Identify which cell holds the provided text, then report its (x, y) central coordinate. 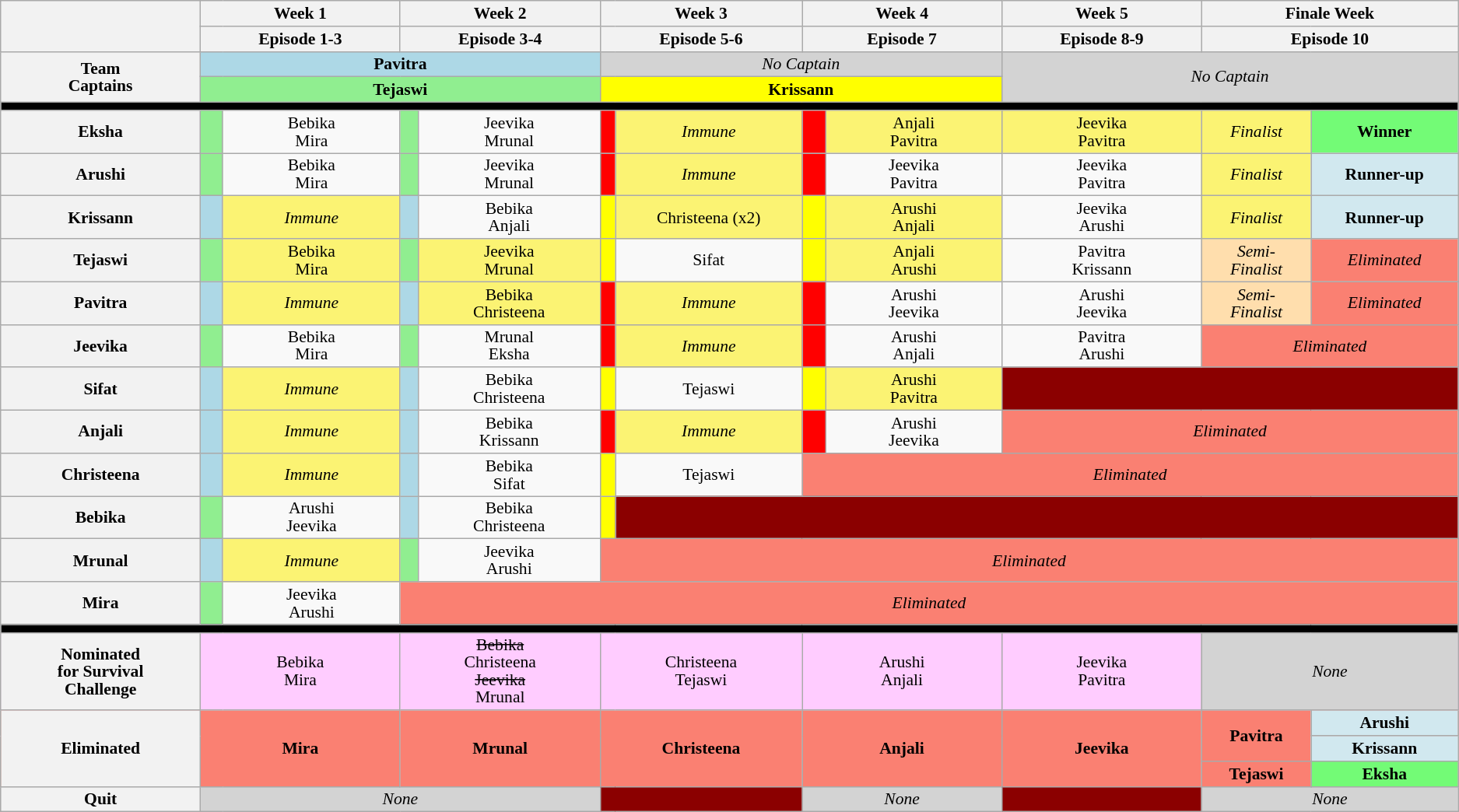
ChristeenaTejaswi (701, 671)
Nominatedfor SurvivalChallenge (101, 671)
Episode 5-6 (701, 39)
Finale Week (1329, 14)
TeamCaptains (101, 76)
Week 5 (1102, 14)
Week 3 (701, 14)
Episode 10 (1329, 39)
Week 4 (903, 14)
Christeena (x2) (709, 218)
BebikaAnjali (509, 218)
PavitraKrissann (1102, 260)
Episode 8-9 (1102, 39)
Bebika (101, 518)
Episode 1-3 (300, 39)
Week 1 (300, 14)
PavitraArushi (1102, 345)
BebikaKrissann (509, 432)
MrunalEksha (509, 345)
AnjaliArushi (914, 260)
Episode 3-4 (500, 39)
BebikaSifat (509, 474)
AnjaliPavitra (914, 132)
Winner (1385, 132)
ArushiPavitra (914, 389)
Episode 7 (903, 39)
BebikaChristeenaJeevikaMrunal (500, 671)
Quit (101, 800)
Week 2 (500, 14)
